Provide the [x, y] coordinate of the cell's center where the given text is located.  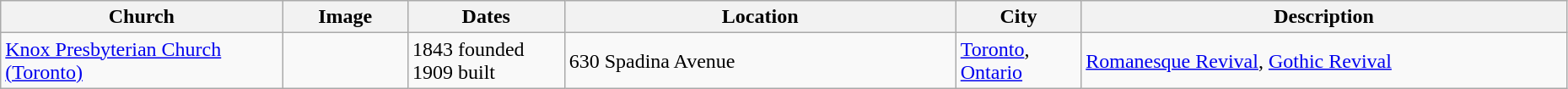
Toronto, Ontario [1019, 61]
Knox Presbyterian Church (Toronto) [142, 61]
Description [1324, 17]
630 Spadina Avenue [760, 61]
1843 founded1909 built [486, 61]
Romanesque Revival, Gothic Revival [1324, 61]
Church [142, 17]
Location [760, 17]
Dates [486, 17]
Image [346, 17]
City [1019, 17]
